Scan for the cell matching the given text and deliver its (x, y) coordinate at center. 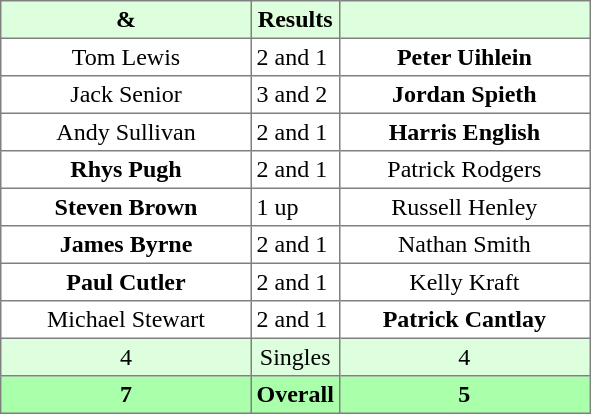
Rhys Pugh (126, 170)
5 (464, 395)
Patrick Cantlay (464, 320)
Jack Senior (126, 95)
Overall (295, 395)
James Byrne (126, 245)
Steven Brown (126, 207)
Michael Stewart (126, 320)
1 up (295, 207)
Russell Henley (464, 207)
Paul Cutler (126, 282)
Harris English (464, 132)
Kelly Kraft (464, 282)
7 (126, 395)
Patrick Rodgers (464, 170)
Singles (295, 357)
Nathan Smith (464, 245)
Results (295, 20)
Jordan Spieth (464, 95)
Tom Lewis (126, 57)
3 and 2 (295, 95)
Peter Uihlein (464, 57)
& (126, 20)
Andy Sullivan (126, 132)
